Return the [x, y] coordinate for the center point of the cell that contains the specified text.  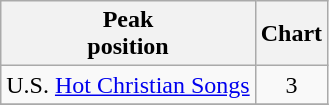
Chart [291, 34]
U.S. Hot Christian Songs [128, 85]
3 [291, 85]
Peakposition [128, 34]
